Return the [X, Y] coordinate for the center point of the cell that contains the specified text.  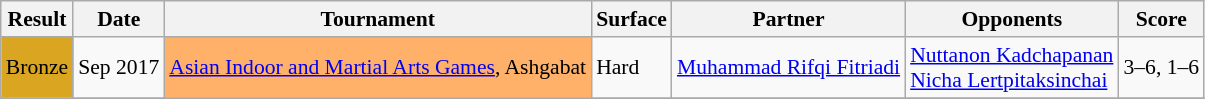
Result [37, 19]
Hard [632, 68]
Muhammad Rifqi Fitriadi [788, 68]
Nuttanon Kadchapanan Nicha Lertpitaksinchai [1012, 68]
Asian Indoor and Martial Arts Games, Ashgabat [378, 68]
Date [118, 19]
Score [1161, 19]
Sep 2017 [118, 68]
Surface [632, 19]
Bronze [37, 68]
Partner [788, 19]
3–6, 1–6 [1161, 68]
Opponents [1012, 19]
Tournament [378, 19]
